Output the [x, y] coordinate of the center of the cell containing the given text.  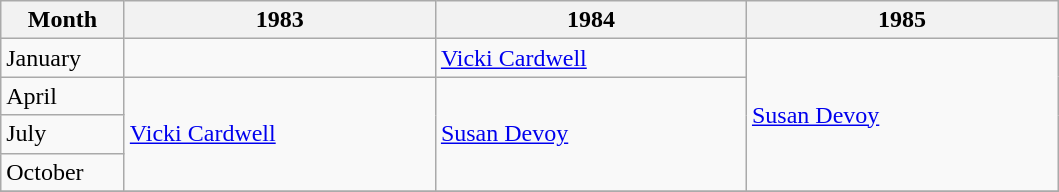
January [63, 58]
October [63, 172]
1983 [280, 20]
1985 [902, 20]
April [63, 96]
July [63, 134]
Month [63, 20]
1984 [590, 20]
